Return [X, Y] of the center of cell containing provided text 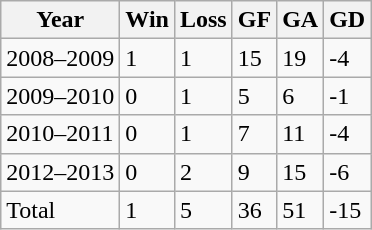
GD [348, 20]
-15 [348, 210]
2012–2013 [60, 172]
2009–2010 [60, 96]
9 [254, 172]
GA [300, 20]
Win [148, 20]
19 [300, 58]
Year [60, 20]
-6 [348, 172]
6 [300, 96]
2010–2011 [60, 134]
Loss [203, 20]
2008–2009 [60, 58]
11 [300, 134]
-1 [348, 96]
51 [300, 210]
7 [254, 134]
GF [254, 20]
36 [254, 210]
Total [60, 210]
2 [203, 172]
